For the text-containing cell, return its midpoint in [x, y] coordinate format. 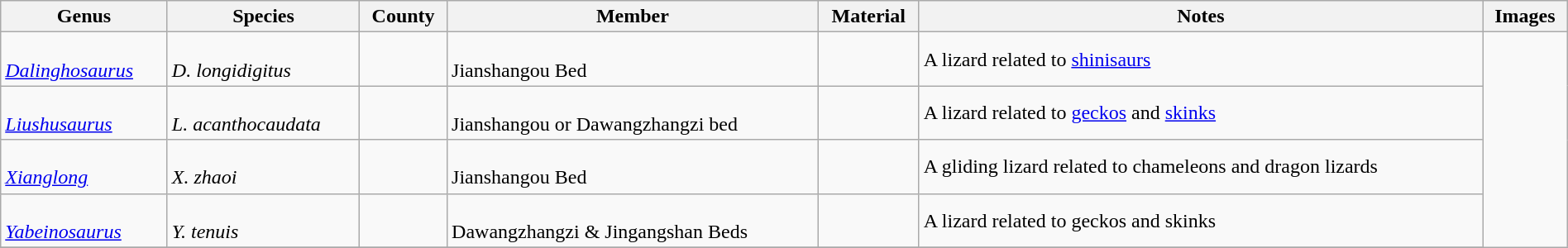
Y. tenuis [263, 220]
D. longidigitus [263, 60]
Liushusaurus [84, 112]
X. zhaoi [263, 167]
Dawangzhangzi & Jingangshan Beds [633, 220]
A lizard related to shinisaurs [1201, 60]
Notes [1201, 17]
County [404, 17]
Genus [84, 17]
Yabeinosaurus [84, 220]
Xianglong [84, 167]
Material [868, 17]
A gliding lizard related to chameleons and dragon lizards [1201, 167]
Species [263, 17]
Dalinghosaurus [84, 60]
Member [633, 17]
L. acanthocaudata [263, 112]
Jianshangou or Dawangzhangzi bed [633, 112]
Images [1525, 17]
